Detect which cell encompasses the target text, then output its (x, y) center coordinate. 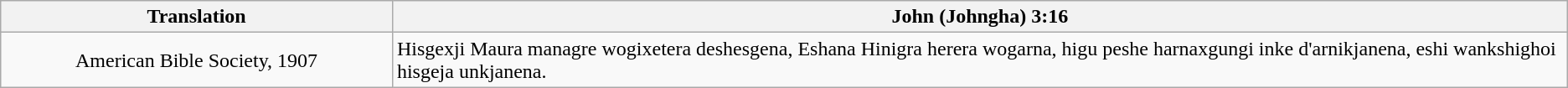
John (Johngha) 3:16 (980, 17)
American Bible Society, 1907 (197, 60)
Translation (197, 17)
